Identify which cell holds the provided text, then report its (X, Y) central coordinate. 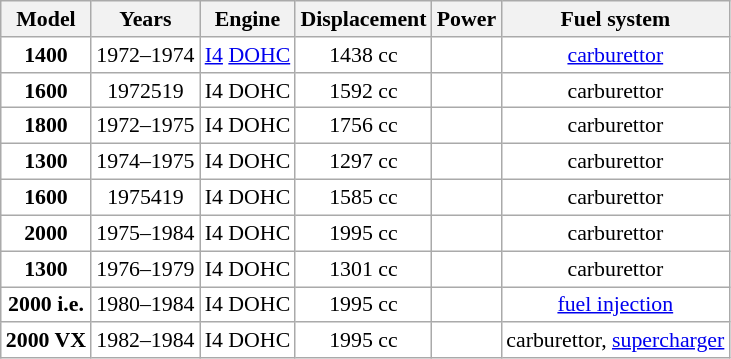
Engine (248, 18)
2000 i.e. (46, 304)
1972–1975 (145, 125)
carburettor, supercharger (615, 340)
1982–1984 (145, 340)
1585 cc (363, 197)
1972519 (145, 90)
1400 (46, 54)
1974–1975 (145, 161)
1972–1974 (145, 54)
Power (467, 18)
Displacement (363, 18)
1976–1979 (145, 268)
1297 cc (363, 161)
1301 cc (363, 268)
1980–1984 (145, 304)
fuel injection (615, 304)
1800 (46, 125)
1975–1984 (145, 233)
Model (46, 18)
Years (145, 18)
2000 (46, 233)
1438 cc (363, 54)
1592 cc (363, 90)
Fuel system (615, 18)
2000 VX (46, 340)
1756 cc (363, 125)
1975419 (145, 197)
